From the cell containing the given text, extract its center point as (x, y) coordinate. 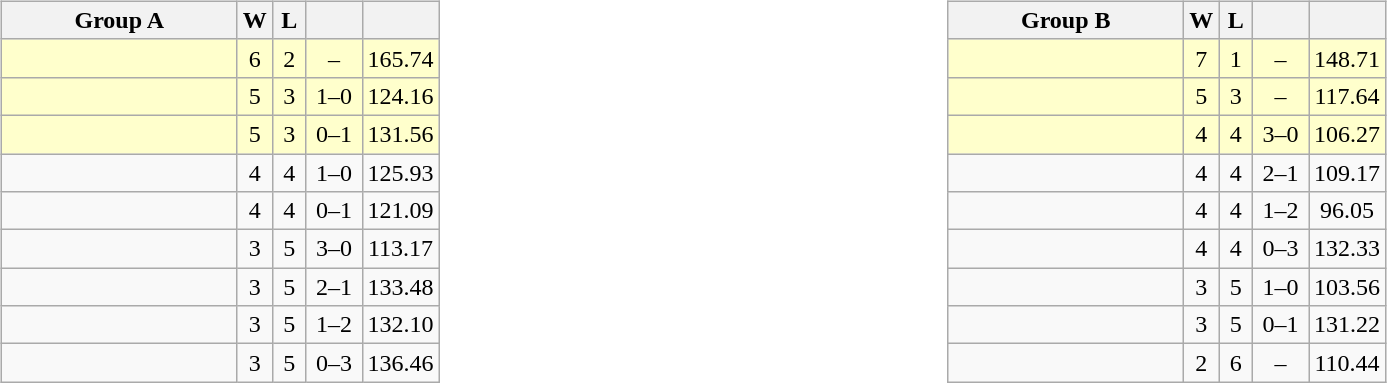
131.56 (400, 134)
110.44 (1346, 363)
148.71 (1346, 58)
125.93 (400, 173)
7 (1202, 58)
96.05 (1346, 211)
Group A (119, 20)
109.17 (1346, 173)
1 (1236, 58)
Group B (1066, 20)
136.46 (400, 363)
121.09 (400, 211)
124.16 (400, 96)
132.10 (400, 325)
165.74 (400, 58)
117.64 (1346, 96)
106.27 (1346, 134)
133.48 (400, 287)
132.33 (1346, 249)
113.17 (400, 249)
131.22 (1346, 325)
103.56 (1346, 287)
